Extract the (X, Y) coordinate from the center of the cell holding the provided text.  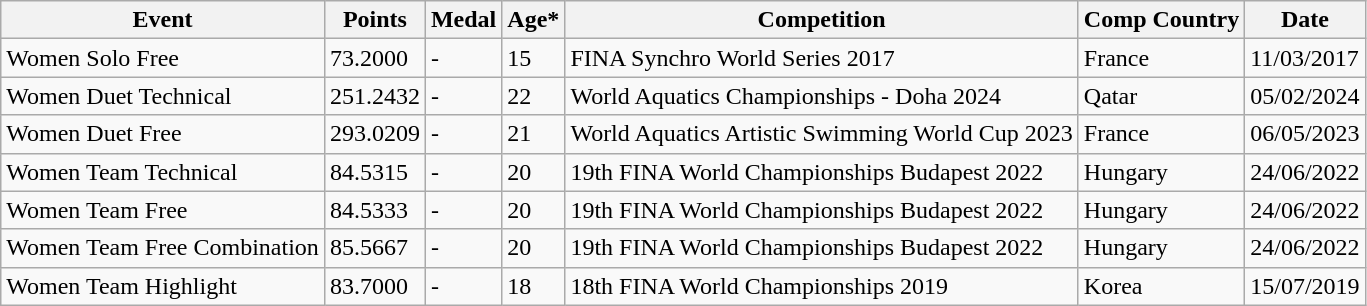
FINA Synchro World Series 2017 (822, 58)
Women Solo Free (163, 58)
Medal (463, 20)
Comp Country (1161, 20)
15/07/2019 (1305, 286)
Women Team Technical (163, 172)
73.2000 (374, 58)
293.0209 (374, 134)
05/02/2024 (1305, 96)
Women Team Free (163, 210)
83.7000 (374, 286)
Age* (534, 20)
Date (1305, 20)
11/03/2017 (1305, 58)
84.5333 (374, 210)
World Aquatics Artistic Swimming World Cup 2023 (822, 134)
World Aquatics Championships - Doha 2024 (822, 96)
Event (163, 20)
Points (374, 20)
Women Duet Technical (163, 96)
85.5667 (374, 248)
84.5315 (374, 172)
Women Team Free Combination (163, 248)
22 (534, 96)
Competition (822, 20)
251.2432 (374, 96)
18th FINA World Championships 2019 (822, 286)
Korea (1161, 286)
06/05/2023 (1305, 134)
Qatar (1161, 96)
15 (534, 58)
Women Duet Free (163, 134)
Women Team Highlight (163, 286)
21 (534, 134)
18 (534, 286)
